Identify which cell holds the provided text, then report its (x, y) central coordinate. 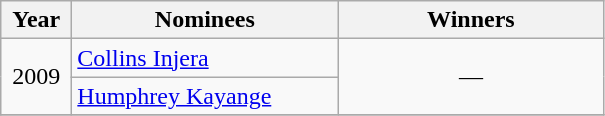
Year (36, 20)
— (471, 77)
Winners (471, 20)
Nominees (205, 20)
2009 (36, 77)
Humphrey Kayange (205, 96)
Collins Injera (205, 58)
